Determine the (x, y) coordinate at the center of the cell enclosing the given text.  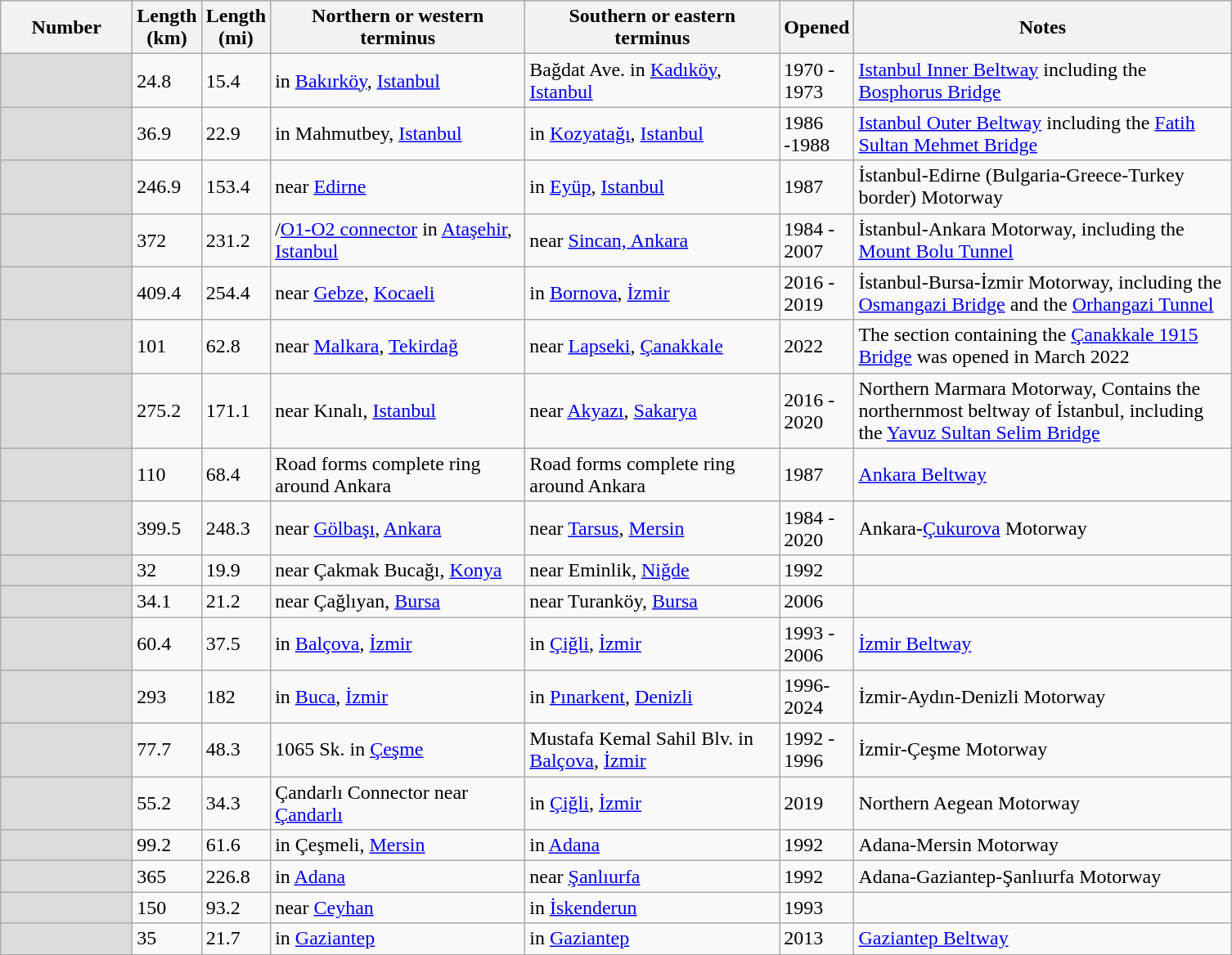
1984 - 2020 (816, 528)
1986 -1988 (816, 134)
Number (67, 28)
Mustafa Kemal Sahil Blv. in Balçova, İzmir (653, 751)
near Gebze, Kocaeli (398, 293)
34.1 (167, 601)
Opened (816, 28)
near Sincan, Ankara (653, 240)
near Akyazı, Sakarya (653, 410)
in İskenderun (653, 908)
İstanbul-Edirne (Bulgaria-Greece-Turkey border) Motorway (1042, 186)
in Bakırköy, Istanbul (398, 80)
Istanbul Inner Beltway including the Bosphorus Bridge (1042, 80)
near Tarsus, Mersin (653, 528)
2013 (816, 939)
61.6 (236, 845)
101 (167, 347)
93.2 (236, 908)
near Eminlik, Niğde (653, 570)
1065 Sk. in Çeşme (398, 751)
372 (167, 240)
near Turanköy, Bursa (653, 601)
Ankara-Çukurova Motorway (1042, 528)
Length (km) (167, 28)
99.2 (167, 845)
1970 - 1973 (816, 80)
Adana-Gaziantep-Şanlıurfa Motorway (1042, 877)
İzmir-Aydın-Denizli Motorway (1042, 697)
Bağdat Ave. in Kadıköy, Istanbul (653, 80)
Northern or western terminus (398, 28)
Notes (1042, 28)
34.3 (236, 803)
in Bornova, İzmir (653, 293)
48.3 (236, 751)
21.7 (236, 939)
Northern Aegean Motorway (1042, 803)
182 (236, 697)
1984 - 2007 (816, 240)
Çandarlı Connector near Çandarlı (398, 803)
near Ceyhan (398, 908)
/O1-O2 connector in Ataşehir, Istanbul (398, 240)
Adana-Mersin Motorway (1042, 845)
in Mahmutbey, Istanbul (398, 134)
İstanbul-Ankara Motorway, including the Mount Bolu Tunnel (1042, 240)
İzmir-Çeşme Motorway (1042, 751)
22.9 (236, 134)
İstanbul-Bursa-İzmir Motorway, including the Osmangazi Bridge and the Orhangazi Tunnel (1042, 293)
1993 - 2006 (816, 643)
275.2 (167, 410)
in Kozyatağı, Istanbul (653, 134)
2016 - 2020 (816, 410)
1992 - 1996 (816, 751)
77.7 (167, 751)
near Edirne (398, 186)
21.2 (236, 601)
35 (167, 939)
15.4 (236, 80)
150 (167, 908)
near Şanlıurfa (653, 877)
in Çeşmeli, Mersin (398, 845)
İzmir Beltway (1042, 643)
248.3 (236, 528)
Northern Marmara Motorway, Contains the northernmost beltway of İstanbul, including the Yavuz Sultan Selim Bridge (1042, 410)
Gaziantep Beltway (1042, 939)
in Eyüp, Istanbul (653, 186)
153.4 (236, 186)
in Buca, İzmir (398, 697)
36.9 (167, 134)
near Malkara, Tekirdağ (398, 347)
Ankara Beltway (1042, 474)
in Balçova, İzmir (398, 643)
near Gölbaşı, Ankara (398, 528)
246.9 (167, 186)
293 (167, 697)
62.8 (236, 347)
19.9 (236, 570)
1996-2024 (816, 697)
near Çakmak Bucağı, Konya (398, 570)
2016 - 2019 (816, 293)
37.5 (236, 643)
in Pınarkent, Denizli (653, 697)
near Çağlıyan, Bursa (398, 601)
399.5 (167, 528)
1993 (816, 908)
Length (mi) (236, 28)
254.4 (236, 293)
171.1 (236, 410)
24.8 (167, 80)
The section containing the Çanakkale 1915 Bridge was opened in March 2022 (1042, 347)
2022 (816, 347)
409.4 (167, 293)
near Kınalı, Istanbul (398, 410)
365 (167, 877)
110 (167, 474)
226.8 (236, 877)
32 (167, 570)
231.2 (236, 240)
55.2 (167, 803)
68.4 (236, 474)
2019 (816, 803)
60.4 (167, 643)
Istanbul Outer Beltway including the Fatih Sultan Mehmet Bridge (1042, 134)
Southern or eastern terminus (653, 28)
near Lapseki, Çanakkale (653, 347)
2006 (816, 601)
